Search for the cell housing the specified text and yield its (x, y) center coordinate. 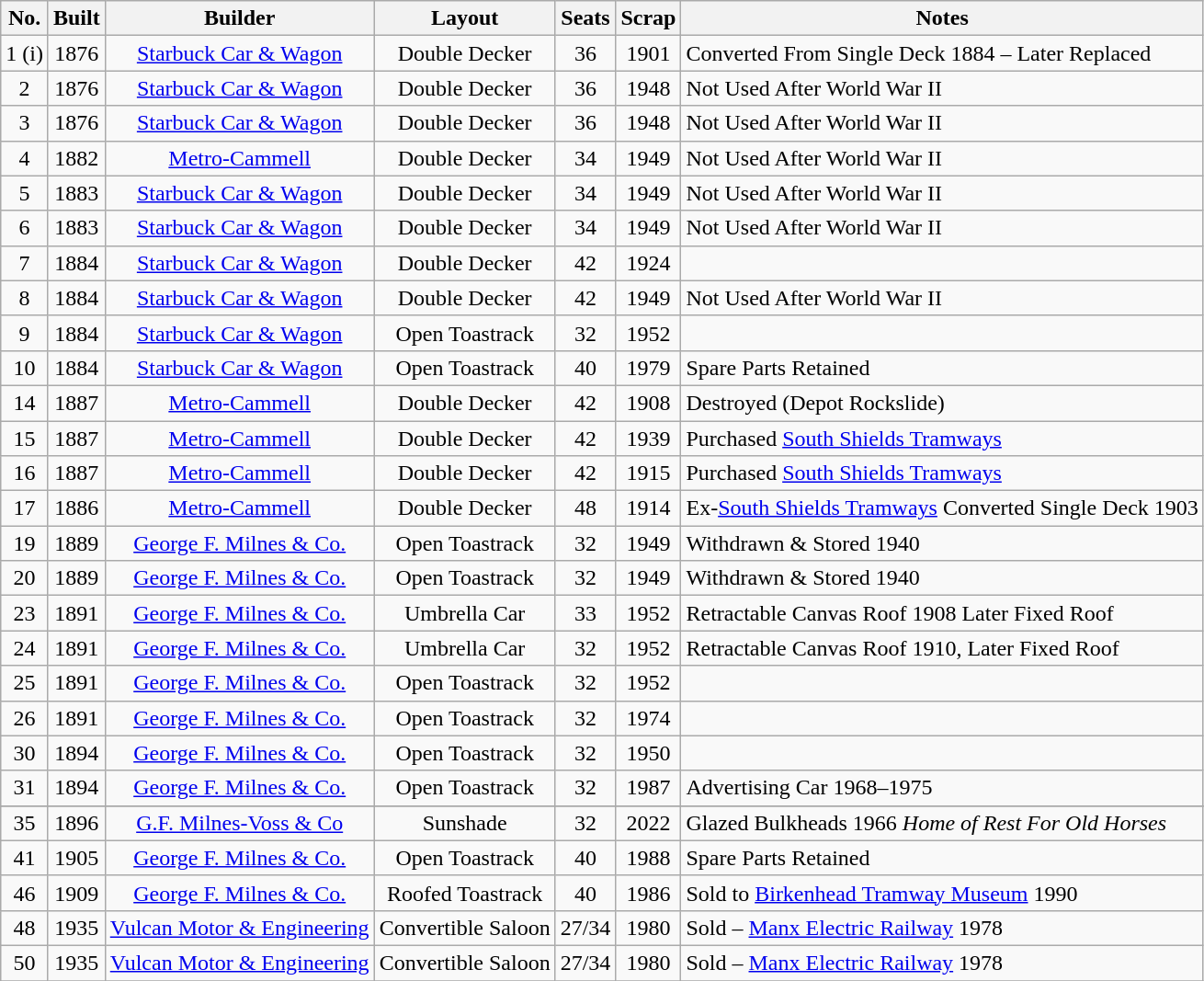
8 (25, 298)
Retractable Canvas Roof 1910, Later Fixed Roof (942, 648)
15 (25, 439)
Advertising Car 1968–1975 (942, 788)
Built (76, 18)
Sunshade (465, 823)
25 (25, 683)
16 (25, 473)
31 (25, 788)
1901 (649, 53)
1908 (649, 403)
G.F. Milnes-Voss & Co (239, 823)
1886 (76, 508)
1939 (649, 439)
Sold to Birkenhead Tramway Museum 1990 (942, 893)
Layout (465, 18)
5 (25, 193)
1896 (76, 823)
17 (25, 508)
33 (585, 613)
14 (25, 403)
Roofed Toastrack (465, 893)
1924 (649, 263)
Ex-South Shields Tramways Converted Single Deck 1903 (942, 508)
No. (25, 18)
1987 (649, 788)
1905 (76, 858)
1988 (649, 858)
Scrap (649, 18)
30 (25, 753)
1915 (649, 473)
Destroyed (Depot Rockslide) (942, 403)
Retractable Canvas Roof 1908 Later Fixed Roof (942, 613)
1909 (76, 893)
Glazed Bulkheads 1966 Home of Rest For Old Horses (942, 823)
20 (25, 578)
10 (25, 368)
41 (25, 858)
Builder (239, 18)
23 (25, 613)
Notes (942, 18)
4 (25, 158)
2 (25, 88)
2022 (649, 823)
26 (25, 718)
1 (i) (25, 53)
3 (25, 123)
35 (25, 823)
6 (25, 228)
46 (25, 893)
1882 (76, 158)
9 (25, 333)
1974 (649, 718)
Seats (585, 18)
7 (25, 263)
1986 (649, 893)
1979 (649, 368)
50 (25, 963)
Converted From Single Deck 1884 – Later Replaced (942, 53)
1914 (649, 508)
24 (25, 648)
19 (25, 543)
1950 (649, 753)
